Find where the given text appears and provide that cell's center as [X, Y] coordinate. 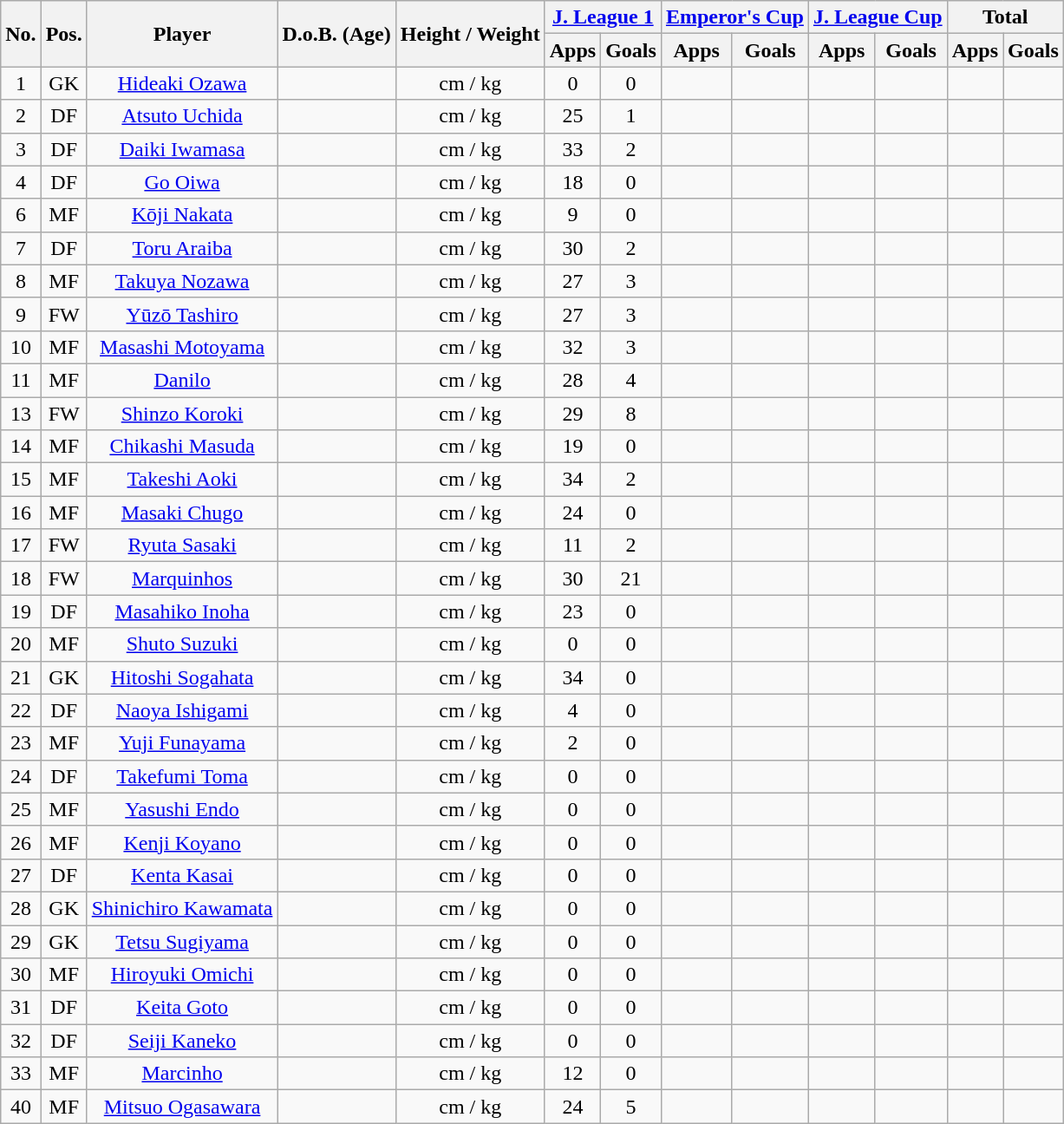
No. [21, 34]
Yasushi Endo [182, 809]
17 [21, 546]
Yuji Funayama [182, 743]
Pos. [64, 34]
20 [21, 644]
Go Oiwa [182, 182]
22 [21, 710]
Danilo [182, 380]
Tetsu Sugiyama [182, 941]
Masahiko Inoha [182, 611]
14 [21, 447]
Hiroyuki Omichi [182, 975]
6 [21, 215]
Kenta Kasai [182, 875]
Emperor's Cup [734, 17]
26 [21, 842]
Kenji Koyano [182, 842]
Hitoshi Sogahata [182, 677]
Naoya Ishigami [182, 710]
Takefumi Toma [182, 776]
Takeshi Aoki [182, 480]
Total [1005, 17]
Height / Weight [470, 34]
Toru Araiba [182, 248]
31 [21, 1008]
Marcinho [182, 1074]
12 [572, 1074]
Keita Goto [182, 1008]
40 [21, 1107]
Seiji Kaneko [182, 1041]
D.o.B. (Age) [336, 34]
Masashi Motoyama [182, 347]
Takuya Nozawa [182, 281]
Atsuto Uchida [182, 116]
Masaki Chugo [182, 513]
7 [21, 248]
15 [21, 480]
10 [21, 347]
Kōji Nakata [182, 215]
5 [631, 1107]
Yūzō Tashiro [182, 314]
Shinichiro Kawamata [182, 908]
Hideaki Ozawa [182, 83]
J. League 1 [603, 17]
Marquinhos [182, 578]
Player [182, 34]
13 [21, 414]
Shuto Suzuki [182, 644]
16 [21, 513]
Shinzo Koroki [182, 414]
J. League Cup [878, 17]
Mitsuo Ogasawara [182, 1107]
Chikashi Masuda [182, 447]
Daiki Iwamasa [182, 149]
Ryuta Sasaki [182, 546]
